Detect which cell encompasses the target text, then output its (X, Y) center coordinate. 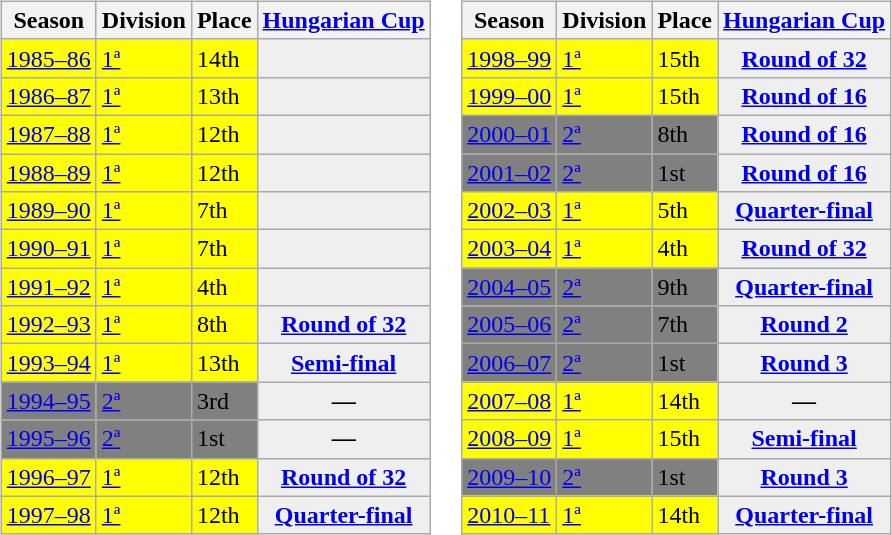
1985–86 (48, 58)
2009–10 (510, 477)
1992–93 (48, 325)
9th (685, 287)
3rd (224, 401)
2008–09 (510, 439)
1998–99 (510, 58)
2004–05 (510, 287)
1988–89 (48, 173)
1990–91 (48, 249)
2006–07 (510, 363)
1994–95 (48, 401)
2000–01 (510, 134)
1997–98 (48, 515)
1991–92 (48, 287)
Round 2 (804, 325)
1996–97 (48, 477)
1999–00 (510, 96)
2010–11 (510, 515)
2003–04 (510, 249)
2002–03 (510, 211)
1989–90 (48, 211)
5th (685, 211)
2007–08 (510, 401)
1993–94 (48, 363)
1995–96 (48, 439)
2005–06 (510, 325)
1986–87 (48, 96)
1987–88 (48, 134)
2001–02 (510, 173)
